Output the [X, Y] coordinate of the center of the cell containing the given text.  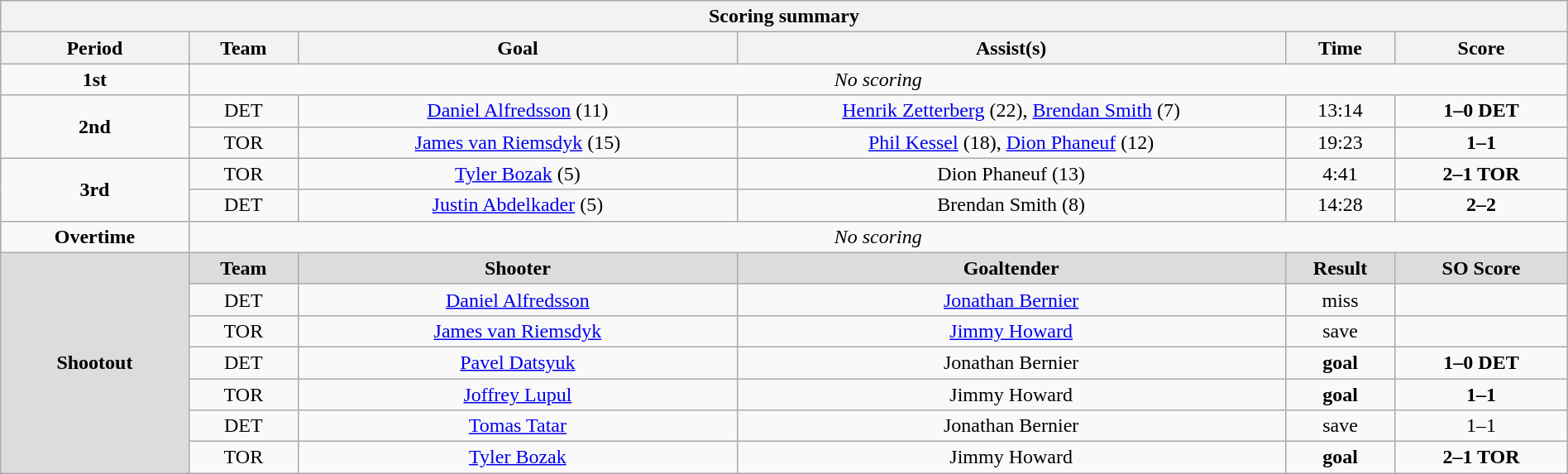
19:23 [1340, 142]
Tyler Bozak (5) [518, 174]
4:41 [1340, 174]
Shooter [518, 268]
Joffrey Lupul [518, 395]
Time [1340, 48]
Pavel Datsyuk [518, 362]
3rd [94, 189]
SO Score [1481, 268]
Scoring summary [784, 17]
Shootout [94, 362]
Goal [518, 48]
2nd [94, 127]
Overtime [94, 237]
James van Riemsdyk [518, 331]
Result [1340, 268]
Goaltender [1011, 268]
James van Riemsdyk (15) [518, 142]
Henrik Zetterberg (22), Brendan Smith (7) [1011, 111]
miss [1340, 299]
Justin Abdelkader (5) [518, 205]
Brendan Smith (8) [1011, 205]
Tyler Bozak [518, 457]
14:28 [1340, 205]
2–2 [1481, 205]
1st [94, 79]
Score [1481, 48]
Assist(s) [1011, 48]
Dion Phaneuf (13) [1011, 174]
Phil Kessel (18), Dion Phaneuf (12) [1011, 142]
Period [94, 48]
13:14 [1340, 111]
Daniel Alfredsson (11) [518, 111]
Tomas Tatar [518, 426]
Daniel Alfredsson [518, 299]
